Locate the cell with the specified text and output its (x, y) center coordinate. 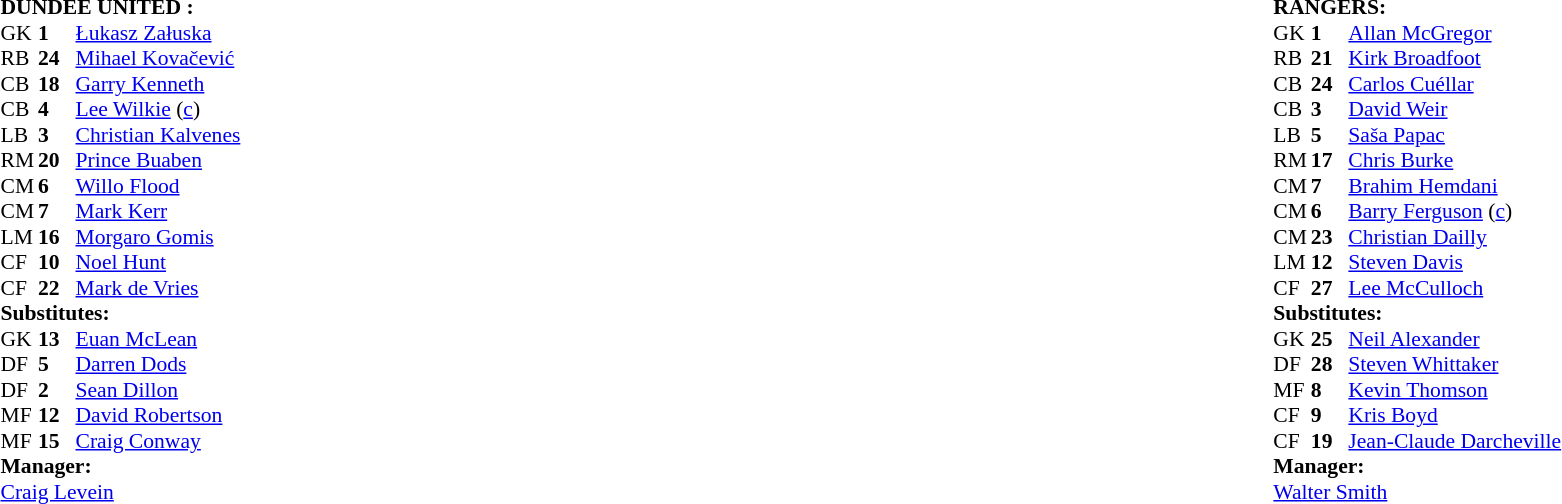
Chris Burke (1454, 161)
20 (57, 161)
Garry Kenneth (158, 84)
Barry Ferguson (c) (1454, 211)
Prince Buaben (158, 161)
21 (1330, 59)
Carlos Cuéllar (1454, 84)
Morgaro Gomis (158, 237)
Neil Alexander (1454, 339)
Mark Kerr (158, 211)
Kris Boyd (1454, 415)
Steven Whittaker (1454, 365)
19 (1330, 441)
Allan McGregor (1454, 33)
Christian Kalvenes (158, 135)
Kirk Broadfoot (1454, 59)
28 (1330, 365)
Sean Dillon (158, 390)
David Robertson (158, 415)
16 (57, 237)
2 (57, 390)
25 (1330, 339)
27 (1330, 288)
10 (57, 263)
Lee Wilkie (c) (158, 109)
17 (1330, 161)
David Weir (1454, 109)
13 (57, 339)
15 (57, 441)
Euan McLean (158, 339)
Kevin Thomson (1454, 390)
8 (1330, 390)
Jean-Claude Darcheville (1454, 441)
Mihael Kovačević (158, 59)
Lee McCulloch (1454, 288)
Saša Papac (1454, 135)
Willo Flood (158, 186)
Brahim Hemdani (1454, 186)
18 (57, 84)
9 (1330, 415)
Darren Dods (158, 365)
4 (57, 109)
Mark de Vries (158, 288)
22 (57, 288)
Craig Conway (158, 441)
Noel Hunt (158, 263)
Christian Dailly (1454, 237)
23 (1330, 237)
Łukasz Załuska (158, 33)
Steven Davis (1454, 263)
